Pinpoint the cell where the given text exists, returning its [x, y] midpoint coordinate. 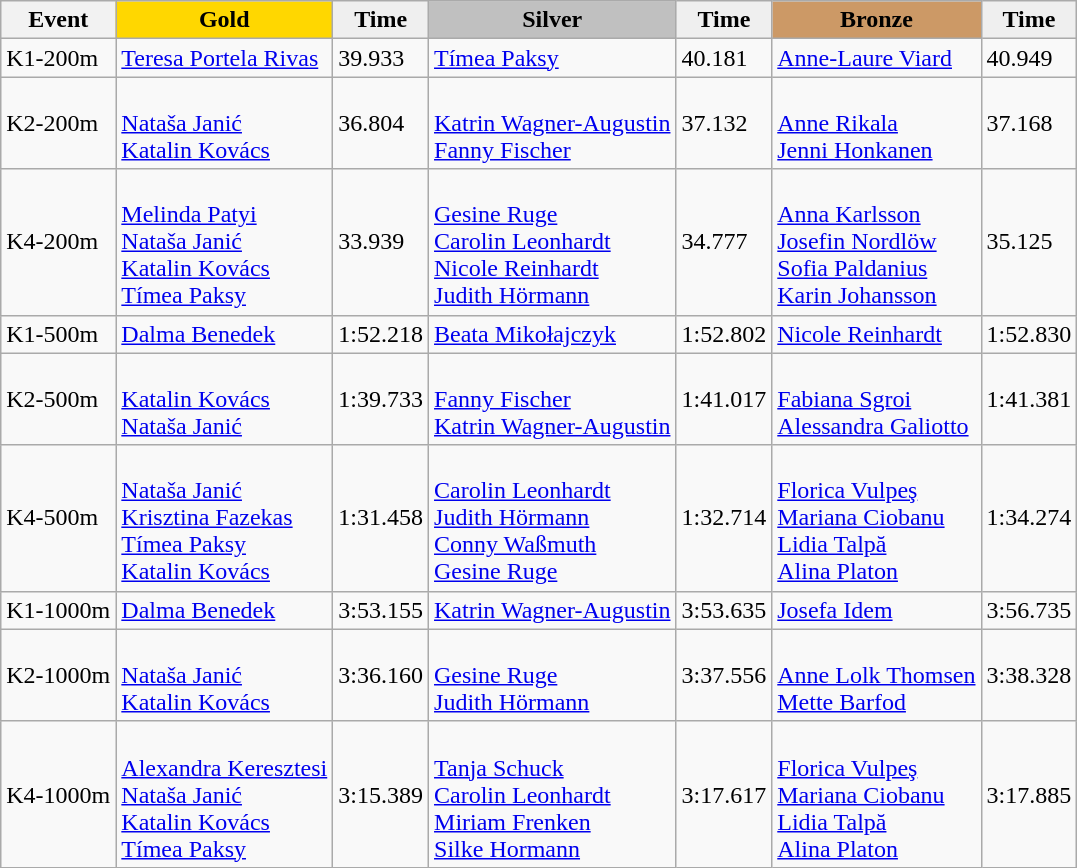
3:38.328 [1029, 675]
Silver [553, 20]
1:52.218 [381, 334]
3:17.885 [1029, 794]
Bronze [876, 20]
Tímea Paksy [553, 58]
K4-1000m [58, 794]
K2-200m [58, 123]
Anna KarlssonJosefin NordlöwSofia PaldaniusKarin Johansson [876, 242]
3:56.735 [1029, 610]
1:34.274 [1029, 518]
36.804 [381, 123]
K4-200m [58, 242]
3:36.160 [381, 675]
Katrin Wagner-AugustinFanny Fischer [553, 123]
3:37.556 [724, 675]
1:52.802 [724, 334]
Tanja SchuckCarolin LeonhardtMiriam FrenkenSilke Hormann [553, 794]
Fanny FischerKatrin Wagner-Augustin [553, 399]
35.125 [1029, 242]
Nataša JanićKrisztina FazekasTímea PaksyKatalin Kovács [224, 518]
1:39.733 [381, 399]
3:53.635 [724, 610]
40.181 [724, 58]
K1-200m [58, 58]
Anne RikalaJenni Honkanen [876, 123]
K2-500m [58, 399]
K1-500m [58, 334]
1:31.458 [381, 518]
Anne Lolk ThomsenMette Barfod [876, 675]
1:41.381 [1029, 399]
3:17.617 [724, 794]
Gold [224, 20]
37.132 [724, 123]
3:15.389 [381, 794]
1:41.017 [724, 399]
Anne-Laure Viard [876, 58]
37.168 [1029, 123]
Alexandra KeresztesiNataša JanićKatalin KovácsTímea Paksy [224, 794]
40.949 [1029, 58]
1:52.830 [1029, 334]
Katalin KovácsNataša Janić [224, 399]
1:32.714 [724, 518]
K2-1000m [58, 675]
Fabiana SgroiAlessandra Galiotto [876, 399]
Katrin Wagner-Augustin [553, 610]
Nicole Reinhardt [876, 334]
Carolin LeonhardtJudith HörmannConny WaßmuthGesine Ruge [553, 518]
Melinda PatyiNataša JanićKatalin KovácsTímea Paksy [224, 242]
Beata Mikołajczyk [553, 334]
33.939 [381, 242]
Josefa Idem [876, 610]
39.933 [381, 58]
34.777 [724, 242]
Gesine RugeCarolin LeonhardtNicole ReinhardtJudith Hörmann [553, 242]
K1-1000m [58, 610]
K4-500m [58, 518]
Gesine RugeJudith Hörmann [553, 675]
3:53.155 [381, 610]
Teresa Portela Rivas [224, 58]
Event [58, 20]
